Scan for the cell matching the given text and deliver its [X, Y] coordinate at center. 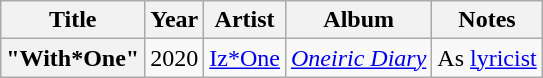
Year [174, 20]
Notes [487, 20]
Artist [245, 20]
As lyricist [487, 58]
"With*One" [73, 58]
Title [73, 20]
2020 [174, 58]
Album [358, 20]
Iz*One [245, 58]
Oneiric Diary [358, 58]
